Pinpoint the cell where the given text exists, returning its [x, y] midpoint coordinate. 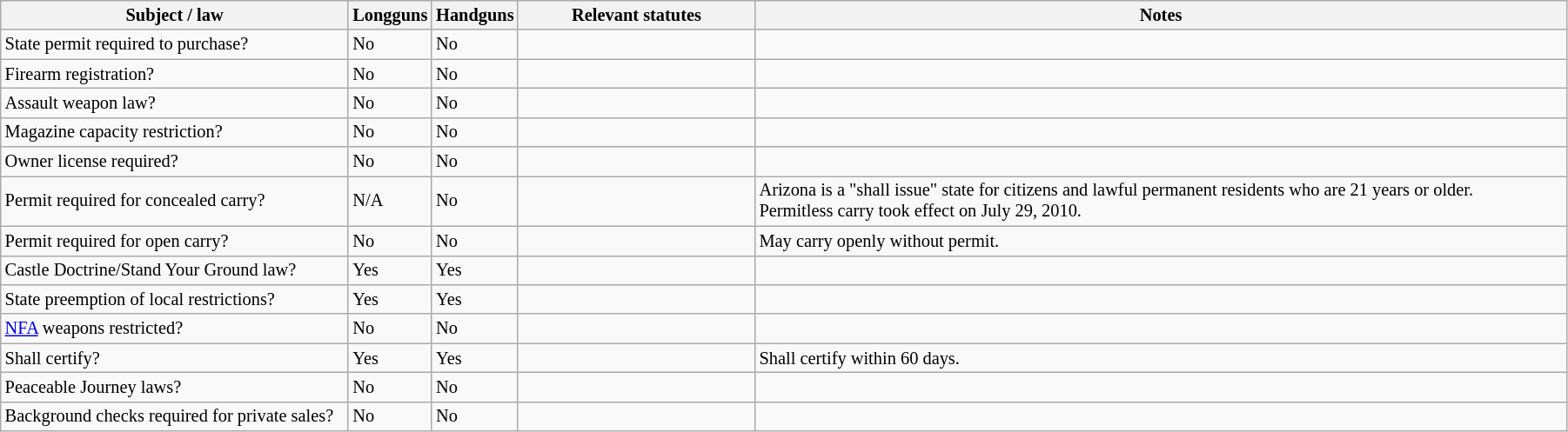
State preemption of local restrictions? [175, 299]
Owner license required? [175, 162]
N/A [390, 201]
May carry openly without permit. [1161, 241]
Notes [1161, 15]
Relevant statutes [636, 15]
Arizona is a "shall issue" state for citizens and lawful permanent residents who are 21 years or older.Permitless carry took effect on July 29, 2010. [1161, 201]
NFA weapons restricted? [175, 329]
Permit required for concealed carry? [175, 201]
Firearm registration? [175, 74]
Shall certify? [175, 358]
Longguns [390, 15]
Background checks required for private sales? [175, 416]
Peaceable Journey laws? [175, 387]
Shall certify within 60 days. [1161, 358]
Assault weapon law? [175, 103]
Subject / law [175, 15]
Castle Doctrine/Stand Your Ground law? [175, 270]
Magazine capacity restriction? [175, 132]
State permit required to purchase? [175, 44]
Permit required for open carry? [175, 241]
Handguns [475, 15]
